Determine the (x, y) coordinate at the center of the cell enclosing the given text.  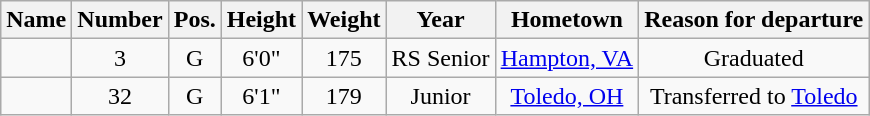
Hampton, VA (567, 58)
175 (344, 58)
32 (120, 96)
Weight (344, 20)
Number (120, 20)
Hometown (567, 20)
Height (261, 20)
3 (120, 58)
Toledo, OH (567, 96)
Transferred to Toledo (754, 96)
Year (440, 20)
Reason for departure (754, 20)
Name (36, 20)
RS Senior (440, 58)
Pos. (194, 20)
Junior (440, 96)
Graduated (754, 58)
179 (344, 96)
6'1" (261, 96)
6'0" (261, 58)
